Return the [X, Y] coordinate for the center point of the cell that contains the specified text.  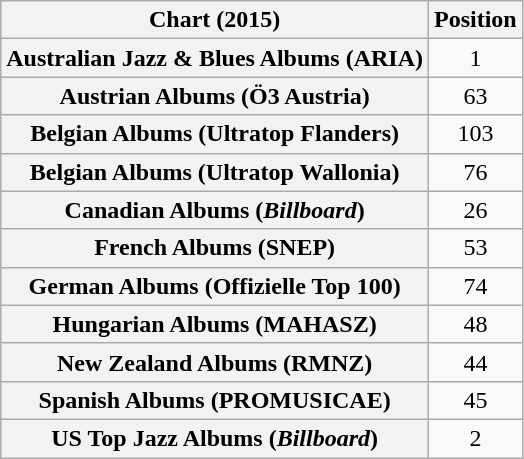
Canadian Albums (Billboard) [215, 210]
Hungarian Albums (MAHASZ) [215, 324]
45 [476, 400]
74 [476, 286]
Belgian Albums (Ultratop Wallonia) [215, 172]
2 [476, 438]
76 [476, 172]
French Albums (SNEP) [215, 248]
German Albums (Offizielle Top 100) [215, 286]
44 [476, 362]
53 [476, 248]
US Top Jazz Albums (Billboard) [215, 438]
48 [476, 324]
26 [476, 210]
63 [476, 96]
1 [476, 58]
Austrian Albums (Ö3 Austria) [215, 96]
103 [476, 134]
Chart (2015) [215, 20]
Belgian Albums (Ultratop Flanders) [215, 134]
New Zealand Albums (RMNZ) [215, 362]
Position [476, 20]
Spanish Albums (PROMUSICAE) [215, 400]
Australian Jazz & Blues Albums (ARIA) [215, 58]
